Scan for the cell matching the given text and deliver its (X, Y) coordinate at center. 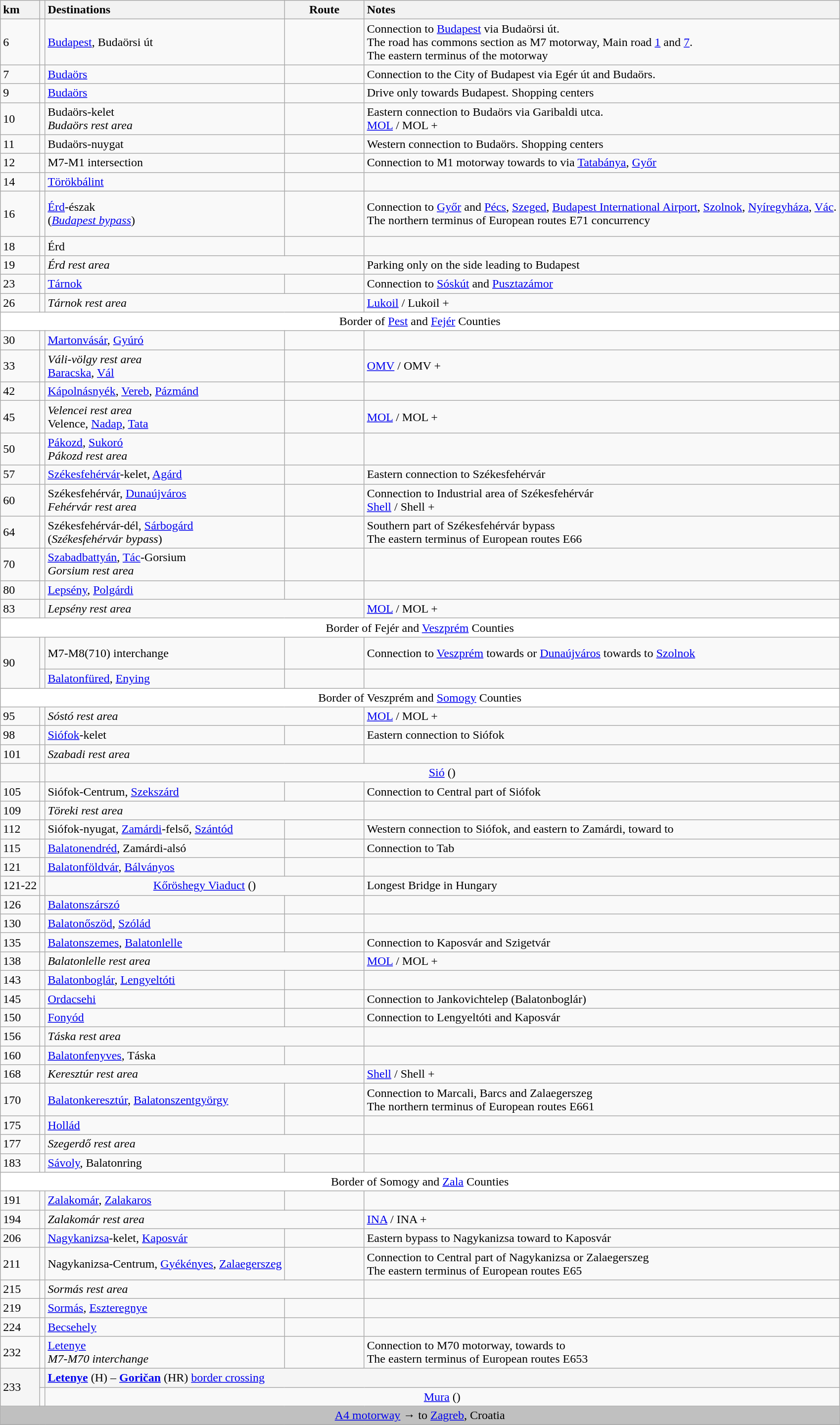
Érd rest area (205, 265)
Border of Pest and Fejér Counties (420, 322)
50 (20, 449)
12 (20, 163)
Western connection to Siófok, and eastern to Zamárdi, toward to (602, 829)
Lepsény rest area (205, 609)
168 (20, 1074)
Route (325, 10)
Lukoil / Lukoil + (602, 302)
Keresztúr rest area (205, 1074)
Érd (165, 246)
Drive only towards Budapest. Shopping centers (602, 93)
Eastern connection to Budaörs via Garibaldi utca. MOL / MOL + (602, 119)
83 (20, 609)
Becsehely (165, 1327)
143 (20, 980)
Connection to M1 motorway towards to via Tatabánya, Győr (602, 163)
70 (20, 564)
Kőröshegy Viaduct () (205, 886)
Balatonfenyves, Táska (165, 1055)
Hollád (165, 1125)
219 (20, 1308)
Ordacsehi (165, 999)
Szabadi rest area (205, 754)
Connection to Kaposvár and Szigetvár (602, 942)
Eastern connection to Székesfehérvár (602, 475)
26 (20, 302)
Budaörs-nuygat (165, 144)
10 (20, 119)
42 (20, 391)
Fonyód (165, 1018)
215 (20, 1289)
Budapest, Budaörsi út (165, 42)
Velencei rest area Velence, Nadap, Tata (165, 417)
90 (20, 662)
Balatonboglár, Lengyeltóti (165, 980)
64 (20, 532)
A4 motorway → to Zagreb, Croatia (420, 1416)
Martonvásár, Gyúró (165, 340)
150 (20, 1018)
177 (20, 1144)
km (20, 10)
Connection to the City of Budapest via Egér út and Budaörs. (602, 74)
Táska rest area (205, 1037)
Connection to Central part of Nagykanizsa or ZalaegerszegThe eastern terminus of European routes E65 (602, 1264)
Balatonendréd, Zamárdi-alsó (165, 848)
Sávoly, Balatonring (165, 1163)
Székesfehérvár-dél, Sárbogárd(Székesfehérvár bypass) (165, 532)
170 (20, 1099)
60 (20, 500)
M7-M8(710) interchange (165, 653)
Törökbálint (165, 182)
Connection to M70 motorway, towards to The eastern terminus of European routes E653 (602, 1353)
18 (20, 246)
130 (20, 923)
INA / INA + (602, 1219)
95 (20, 716)
Parking only on the side leading to Budapest (602, 265)
9 (20, 93)
Connection to Jankovichtelep (Balatonboglár) (602, 999)
Váli-völgy rest area Baracska, Vál (165, 366)
Siófok-kelet (165, 735)
45 (20, 417)
Sormás rest area (205, 1289)
Sió () (442, 773)
Border of Fejér and Veszprém Counties (420, 627)
Connection to Sóskút and Pusztazámor (602, 284)
145 (20, 999)
Lepsény, Polgárdi (165, 590)
33 (20, 366)
Budaörs-kelet Budaörs rest area (165, 119)
Destinations (165, 10)
Eastern bypass to Nagykanizsa toward to Kaposvár (602, 1238)
105 (20, 792)
Nagykanizsa-kelet, Kaposvár (165, 1238)
101 (20, 754)
Shell / Shell + (602, 1074)
80 (20, 590)
206 (20, 1238)
Sormás, Eszteregnye (165, 1308)
138 (20, 961)
6 (20, 42)
160 (20, 1055)
Balatonlelle rest area (205, 961)
232 (20, 1353)
Siófok-nyugat, Zamárdi-felső, Szántód (165, 829)
194 (20, 1219)
109 (20, 810)
Balatonszemes, Balatonlelle (165, 942)
Szegerdő rest area (205, 1144)
Eastern connection to Siófok (602, 735)
Connection to Budapest via Budaörsi út.The road has commons section as M7 motorway, Main road 1 and 7.The eastern terminus of the motorway (602, 42)
Sóstó rest area (205, 716)
Balatonfüred, Enying (165, 678)
156 (20, 1037)
Western connection to Budaörs. Shopping centers (602, 144)
Connection to Tab (602, 848)
Zalakomár, Zalakaros (165, 1200)
Szabadbattyán, Tác-Gorsium Gorsium rest area (165, 564)
Érd-észak(Budapest bypass) (165, 214)
98 (20, 735)
115 (20, 848)
Connection to Industrial area of Székesfehérvár Shell / Shell + (602, 500)
121 (20, 867)
Mura () (442, 1397)
Notes (602, 10)
Tárnok rest area (205, 302)
14 (20, 182)
224 (20, 1327)
Tárnok (165, 284)
Connection to Veszprém towards or Dunaújváros towards to Szolnok (602, 653)
Siófok-Centrum, Szekszárd (165, 792)
Töreki rest area (205, 810)
Border of Somogy and Zala Counties (420, 1182)
11 (20, 144)
121-22 (20, 886)
183 (20, 1163)
23 (20, 284)
175 (20, 1125)
OMV / OMV + (602, 366)
Kápolnásnyék, Vereb, Pázmánd (165, 391)
Zalakomár rest area (205, 1219)
233 (20, 1387)
Letenye (H) – Goričan (HR) border crossing (442, 1378)
135 (20, 942)
Balatonföldvár, Bálványos (165, 867)
LetenyeM7-M70 interchange (165, 1353)
M7-M1 intersection (165, 163)
Southern part of Székesfehérvár bypassThe eastern terminus of European routes E66 (602, 532)
Székesfehérvár, Dunaújváros Fehérvár rest area (165, 500)
Border of Veszprém and Somogy Counties (420, 697)
112 (20, 829)
57 (20, 475)
Connection to Lengyeltóti and Kaposvár (602, 1018)
Connection to Central part of Siófok (602, 792)
16 (20, 214)
Longest Bridge in Hungary (602, 886)
126 (20, 904)
19 (20, 265)
Székesfehérvár-kelet, Agárd (165, 475)
211 (20, 1264)
Nagykanizsa-Centrum, Gyékényes, Zalaegerszeg (165, 1264)
Balatonkeresztúr, Balatonszentgyörgy (165, 1099)
Balatonőszöd, Szólád (165, 923)
Pákozd, Sukoró Pákozd rest area (165, 449)
Connection to Marcali, Barcs and ZalaegerszegThe northern terminus of European routes E661 (602, 1099)
Balatonszárszó (165, 904)
30 (20, 340)
7 (20, 74)
191 (20, 1200)
